Find where the given text appears and provide that cell's center as [x, y] coordinate. 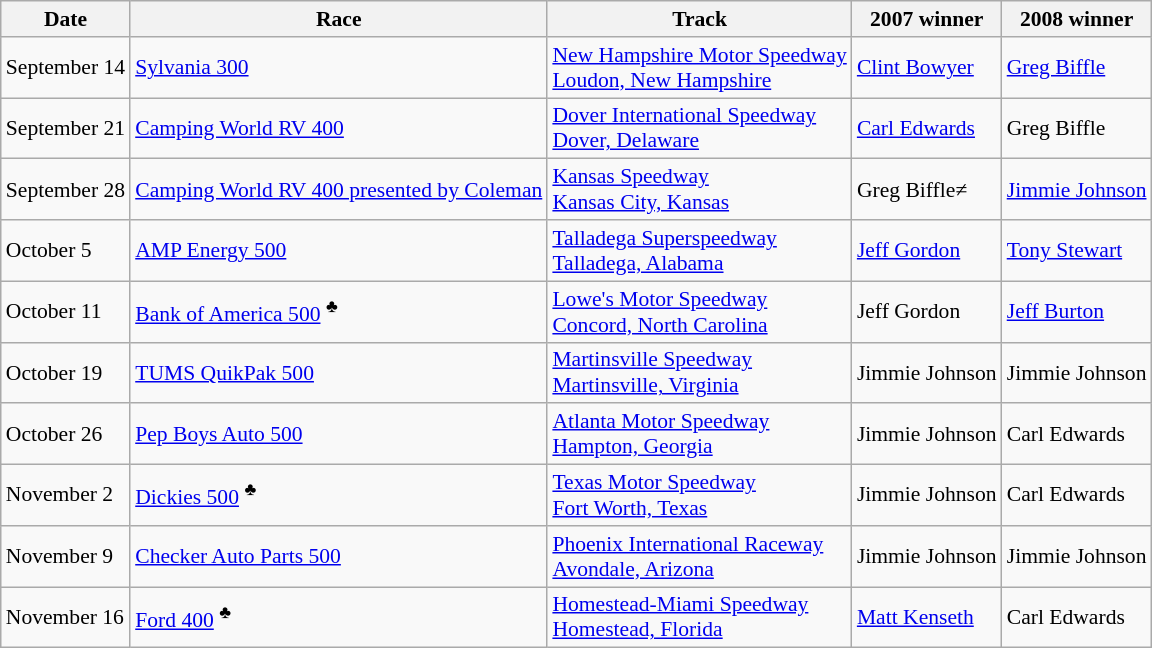
September 28 [66, 190]
2008 winner [1077, 19]
September 21 [66, 128]
November 9 [66, 556]
Race [338, 19]
November 2 [66, 496]
Clint Bowyer [927, 68]
Martinsville SpeedwayMartinsville, Virginia [699, 372]
Kansas SpeedwayKansas City, Kansas [699, 190]
October 5 [66, 250]
Dover International SpeedwayDover, Delaware [699, 128]
New Hampshire Motor SpeedwayLoudon, New Hampshire [699, 68]
October 11 [66, 312]
Ford 400 ♣ [338, 618]
Date [66, 19]
November 16 [66, 618]
TUMS QuikPak 500 [338, 372]
Tony Stewart [1077, 250]
Jeff Burton [1077, 312]
Talladega SuperspeedwayTalladega, Alabama [699, 250]
Camping World RV 400 [338, 128]
Texas Motor SpeedwayFort Worth, Texas [699, 496]
Phoenix International RacewayAvondale, Arizona [699, 556]
2007 winner [927, 19]
Bank of America 500 ♣ [338, 312]
Track [699, 19]
Checker Auto Parts 500 [338, 556]
October 19 [66, 372]
September 14 [66, 68]
Sylvania 300 [338, 68]
Camping World RV 400 presented by Coleman [338, 190]
Dickies 500 ♣ [338, 496]
Pep Boys Auto 500 [338, 434]
Lowe's Motor SpeedwayConcord, North Carolina [699, 312]
Greg Biffle≠ [927, 190]
Matt Kenseth [927, 618]
Atlanta Motor SpeedwayHampton, Georgia [699, 434]
October 26 [66, 434]
Homestead-Miami SpeedwayHomestead, Florida [699, 618]
AMP Energy 500 [338, 250]
